Identify which cell holds the provided text, then report its (x, y) central coordinate. 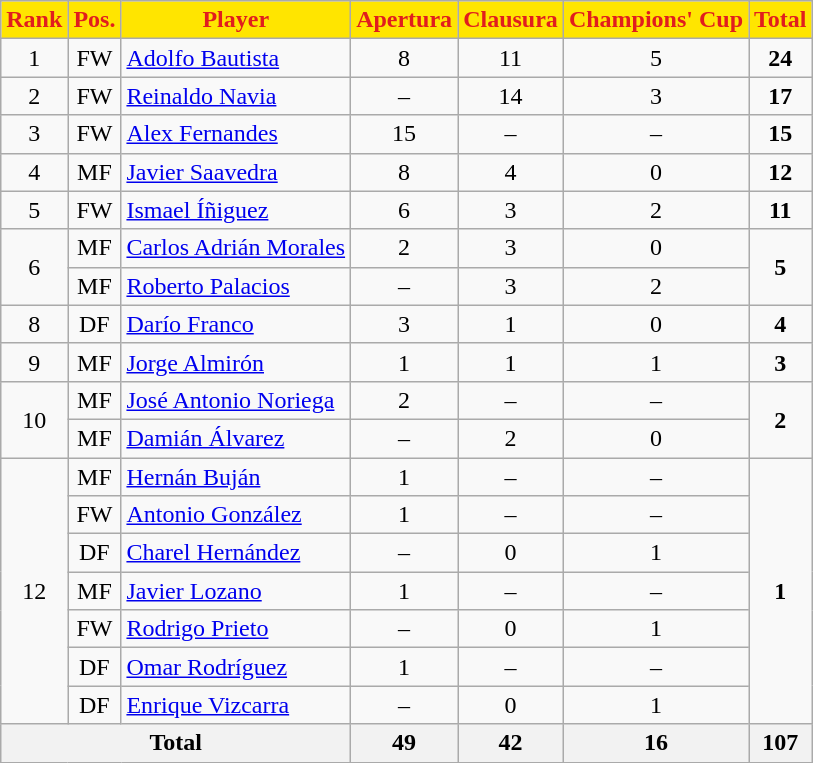
José Antonio Noriega (236, 400)
16 (656, 743)
Alex Fernandes (236, 134)
49 (404, 743)
Charel Hernández (236, 553)
Reinaldo Navia (236, 96)
14 (511, 96)
9 (34, 362)
Ismael Íñiguez (236, 210)
24 (781, 58)
Apertura (404, 20)
Hernán Buján (236, 477)
Player (236, 20)
Adolfo Bautista (236, 58)
107 (781, 743)
Clausura (511, 20)
42 (511, 743)
Roberto Palacios (236, 286)
Javier Saavedra (236, 172)
Damián Álvarez (236, 438)
Javier Lozano (236, 591)
Carlos Adrián Morales (236, 248)
Rank (34, 20)
Antonio González (236, 515)
10 (34, 419)
Omar Rodríguez (236, 667)
Rodrigo Prieto (236, 629)
Jorge Almirón (236, 362)
17 (781, 96)
Darío Franco (236, 324)
Pos. (94, 20)
Enrique Vizcarra (236, 705)
Champions' Cup (656, 20)
